Return the (x, y) coordinate for the center point of the cell that contains the specified text.  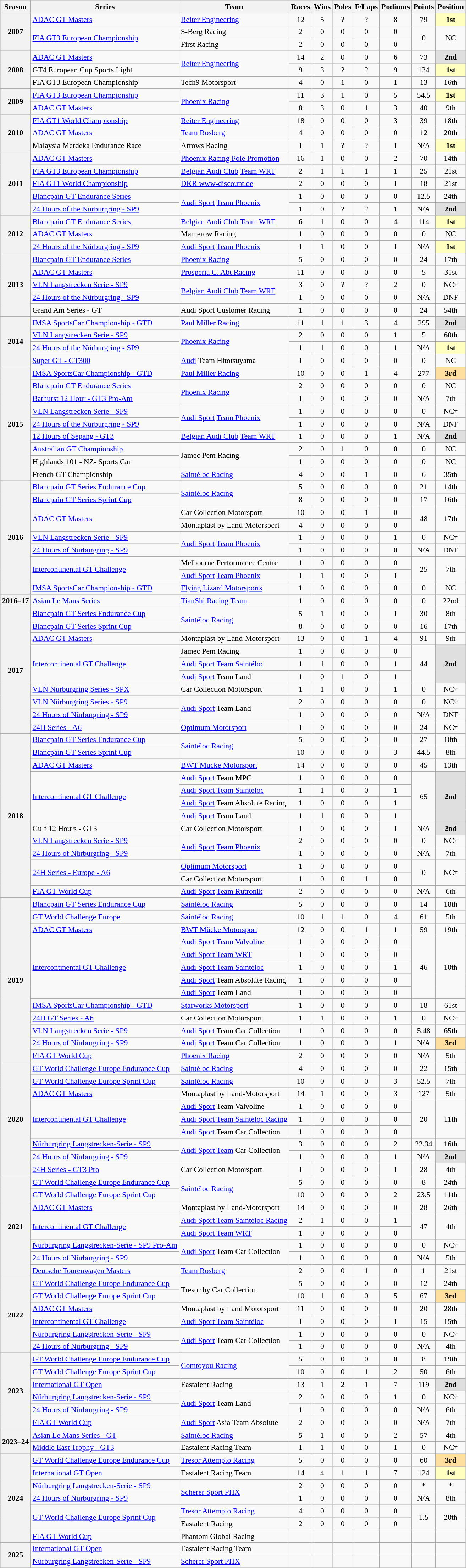
2021 (16, 1226)
Audi Sport Customer Racing (234, 310)
295 (424, 323)
GT4 European Cup Sports Light (105, 70)
2024 (16, 1498)
35th (450, 474)
39 (424, 121)
57 (424, 1435)
119 (424, 1385)
Middle East Trophy - GT3 (105, 1448)
48 (424, 519)
22.34 (424, 1144)
Phantom Global Racing (234, 1536)
2009 (16, 101)
Points (424, 7)
Audi Team Hitotsuyama (234, 361)
Wins (322, 7)
134 (424, 70)
2020 (16, 1119)
Mamerow Racing (234, 234)
2023–24 (16, 1441)
22nd (450, 601)
2018 (16, 815)
40 (424, 108)
Audi Sport Team MPC (234, 778)
DKR www-discount.de (234, 184)
Team (234, 7)
First Racing (234, 45)
10th (450, 967)
26th (450, 1208)
Melbourne Performance Centre (234, 563)
65 (424, 797)
52.5 (424, 1081)
Asian Le Mans Series - GT (105, 1435)
13th (450, 765)
73 (424, 57)
Audi Sport Asia Team Absolute (234, 1423)
Arrows Racing (234, 146)
2010 (16, 133)
Comtoyou Racing (234, 1365)
Australian GT Championship (105, 449)
23.5 (424, 1195)
2011 (16, 184)
VLN Nürburgring Series - SPX (105, 689)
Gulf 12 Hours - GT3 (105, 829)
F/Laps (366, 7)
Malaysia Merdeka Endurance Race (105, 146)
27 (424, 740)
Bathurst 12 Hour - GT3 Pro-Am (105, 399)
24H GT Series - A6 (105, 1018)
2013 (16, 285)
60 (424, 1460)
114 (424, 222)
Tresor by Car Collection (234, 1289)
Starworks Motorsport (234, 1006)
28th (450, 1309)
45 (424, 765)
Audi Sport Team Rutronik (234, 892)
47 (424, 1226)
44.5 (424, 753)
54th (450, 310)
91 (424, 639)
59 (424, 930)
50 (424, 1372)
127 (424, 1094)
12 Hours of Sepang - GT3 (105, 436)
79 (424, 20)
60th (450, 335)
70 (424, 159)
Phoenix Racing Pole Promotion (234, 159)
54.5 (424, 95)
2015 (16, 424)
Podiums (396, 7)
GT World Challenge Europe (105, 917)
Tech9 Motorsport (234, 83)
24H Series - Europe - A6 (105, 873)
61 (424, 917)
Flying Lizard Motorsports (234, 588)
Super GT - GT300 (105, 361)
2017 (16, 670)
S-Berg Racing (234, 32)
1.5 (424, 1517)
31st (450, 272)
2022 (16, 1315)
2016–17 (16, 601)
30 (424, 614)
2012 (16, 234)
124 (424, 1473)
2019 (16, 980)
2014 (16, 342)
65th (450, 1031)
12.5 (424, 197)
2007 (16, 32)
VLN Nürburgring Series - SP9 (105, 702)
Deutsche Tourenwagen Masters (105, 1271)
Highlands 101 - NZ- Sports Car (105, 462)
67 (424, 1296)
44 (424, 664)
5.48 (424, 1031)
2008 (16, 70)
Prosperia C. Abt Racing (234, 272)
Poles (343, 7)
French GT Championship (105, 474)
22 (424, 1069)
24H Series - GT3 Pro (105, 1170)
46 (424, 967)
15 (424, 1321)
2023 (16, 1391)
2016 (16, 538)
17 (424, 500)
Season (16, 7)
Montaplast by Land Motorsport (234, 1309)
21 (424, 487)
TianShi Racing Team (234, 601)
Races (300, 7)
Grand Am Series - GT (105, 310)
Nürburgring Langstrecken-Serie - SP9 Pro-Am (105, 1245)
Position (450, 7)
2025 (16, 1555)
61st (450, 1006)
Series (105, 7)
24H Series - A6 (105, 727)
277 (424, 373)
Asian Le Mans Series (105, 601)
